Return [X, Y] of the center of cell containing provided text 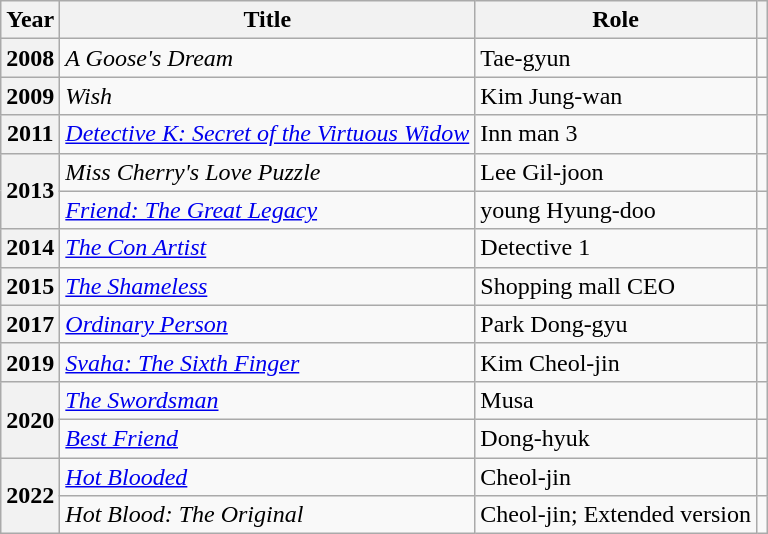
Musa [616, 400]
Kim Cheol-jin [616, 362]
2011 [30, 134]
Park Dong-gyu [616, 324]
The Con Artist [268, 248]
Shopping mall CEO [616, 286]
Detective 1 [616, 248]
The Shameless [268, 286]
2022 [30, 496]
Hot Blooded [268, 477]
Cheol-jin; Extended version [616, 515]
2015 [30, 286]
Tae-gyun [616, 58]
Hot Blood: The Original [268, 515]
Title [268, 20]
2013 [30, 191]
young Hyung-doo [616, 210]
Friend: The Great Legacy [268, 210]
2009 [30, 96]
2008 [30, 58]
Inn man 3 [616, 134]
Year [30, 20]
The Swordsman [268, 400]
Svaha: The Sixth Finger [268, 362]
Miss Cherry's Love Puzzle [268, 172]
Wish [268, 96]
2020 [30, 419]
Best Friend [268, 438]
Cheol-jin [616, 477]
Lee Gil-joon [616, 172]
Detective K: Secret of the Virtuous Widow [268, 134]
2019 [30, 362]
A Goose's Dream [268, 58]
2014 [30, 248]
2017 [30, 324]
Role [616, 20]
Dong-hyuk [616, 438]
Kim Jung-wan [616, 96]
Ordinary Person [268, 324]
